Locate the cell with the specified text and output its [X, Y] center coordinate. 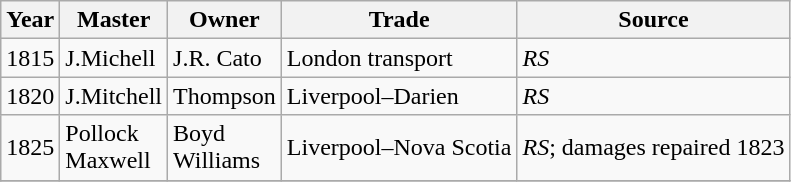
London transport [399, 58]
Source [654, 20]
RS; damages repaired 1823 [654, 148]
1825 [30, 148]
PollockMaxwell [114, 148]
Trade [399, 20]
Liverpool–Darien [399, 96]
J.Michell [114, 58]
1820 [30, 96]
Thompson [225, 96]
BoydWilliams [225, 148]
J.R. Cato [225, 58]
Master [114, 20]
1815 [30, 58]
Year [30, 20]
J.Mitchell [114, 96]
Liverpool–Nova Scotia [399, 148]
Owner [225, 20]
